Output the [X, Y] coordinate of the center of the cell containing the given text.  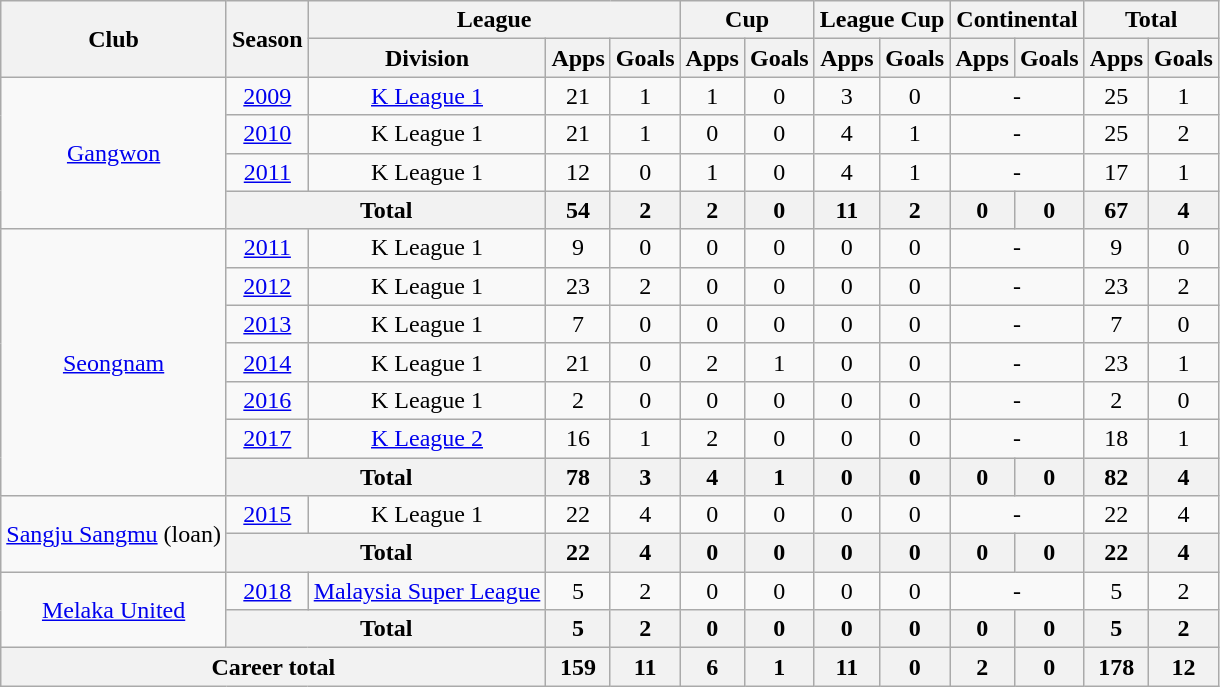
17 [1116, 172]
18 [1116, 438]
2014 [267, 362]
2018 [267, 591]
159 [578, 667]
2017 [267, 438]
54 [578, 210]
Melaka United [114, 610]
League [494, 20]
82 [1116, 477]
K League 2 [427, 438]
178 [1116, 667]
Gangwon [114, 153]
2015 [267, 515]
Seongnam [114, 362]
6 [712, 667]
Career total [274, 667]
2012 [267, 286]
2013 [267, 324]
Sangju Sangmu (loan) [114, 534]
Continental [1017, 20]
Club [114, 39]
78 [578, 477]
Division [427, 58]
2010 [267, 134]
2016 [267, 400]
Cup [747, 20]
67 [1116, 210]
16 [578, 438]
2009 [267, 96]
Season [267, 39]
Malaysia Super League [427, 591]
League Cup [882, 20]
